Locate the cell with the specified text and output its [x, y] center coordinate. 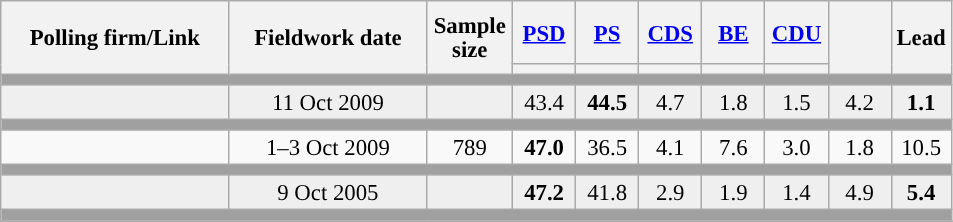
Polling firm/Link [115, 38]
7.6 [734, 148]
2.9 [670, 194]
1.5 [796, 102]
Sample size [470, 38]
1.1 [921, 102]
47.2 [544, 194]
43.4 [544, 102]
4.7 [670, 102]
789 [470, 148]
5.4 [921, 194]
3.0 [796, 148]
Lead [921, 38]
1.9 [734, 194]
BE [734, 32]
4.2 [860, 102]
PSD [544, 32]
Fieldwork date [328, 38]
36.5 [608, 148]
1–3 Oct 2009 [328, 148]
CDS [670, 32]
4.1 [670, 148]
PS [608, 32]
4.9 [860, 194]
47.0 [544, 148]
41.8 [608, 194]
CDU [796, 32]
44.5 [608, 102]
1.4 [796, 194]
11 Oct 2009 [328, 102]
9 Oct 2005 [328, 194]
10.5 [921, 148]
